Find where the given text appears and provide that cell's center as [X, Y] coordinate. 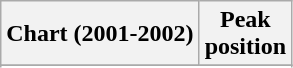
Chart (2001-2002) [100, 34]
Peakposition [245, 34]
